Provide the (X, Y) coordinate of the cell's center where the given text is located.  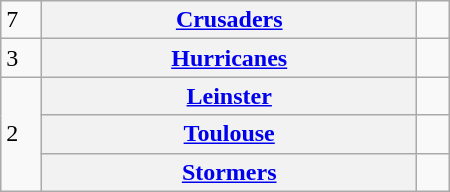
2 (22, 134)
Leinster (230, 96)
Crusaders (230, 20)
Toulouse (230, 134)
7 (22, 20)
Hurricanes (230, 58)
Stormers (230, 172)
3 (22, 58)
